Output the (x, y) coordinate of the center of the cell containing the given text.  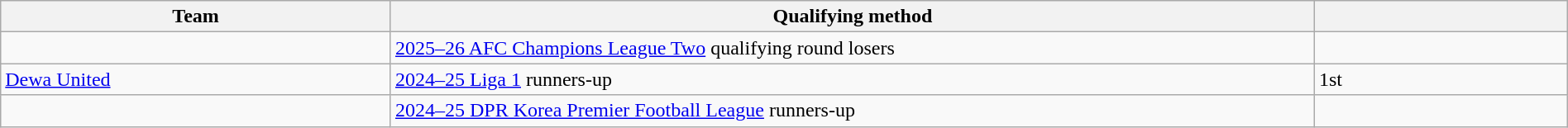
Qualifying method (852, 17)
1st (1441, 79)
2024–25 Liga 1 runners-up (852, 79)
Team (196, 17)
Dewa United (196, 79)
2024–25 DPR Korea Premier Football League runners-up (852, 111)
2025–26 AFC Champions League Two qualifying round losers (852, 48)
